Return the (x, y) coordinate for the center point of the cell that contains the specified text.  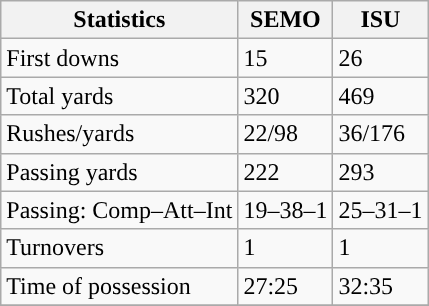
32:35 (380, 286)
Passing: Comp–Att–Int (120, 210)
320 (286, 96)
19–38–1 (286, 210)
25–31–1 (380, 210)
Turnovers (120, 248)
Statistics (120, 20)
SEMO (286, 20)
469 (380, 96)
ISU (380, 20)
Passing yards (120, 172)
Time of possession (120, 286)
36/176 (380, 134)
26 (380, 58)
15 (286, 58)
First downs (120, 58)
293 (380, 172)
222 (286, 172)
22/98 (286, 134)
Rushes/yards (120, 134)
27:25 (286, 286)
Total yards (120, 96)
